From the cell containing the given text, extract its center point as [x, y] coordinate. 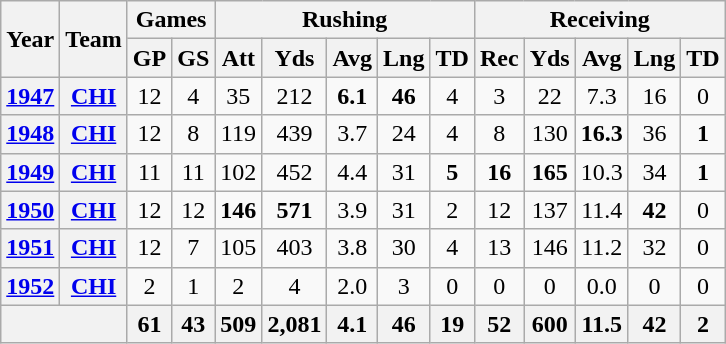
165 [550, 172]
102 [238, 172]
2.0 [352, 286]
43 [194, 324]
Team [94, 39]
119 [238, 134]
16.3 [602, 134]
4.1 [352, 324]
34 [654, 172]
4.4 [352, 172]
212 [294, 96]
Receiving [600, 20]
61 [149, 324]
439 [294, 134]
24 [404, 134]
GP [149, 58]
1947 [30, 96]
3.7 [352, 134]
1948 [30, 134]
Year [30, 39]
Att [238, 58]
509 [238, 324]
Rec [499, 58]
Games [170, 20]
130 [550, 134]
571 [294, 210]
6.1 [352, 96]
11.4 [602, 210]
0.0 [602, 286]
600 [550, 324]
Rushing [345, 20]
452 [294, 172]
36 [654, 134]
11.2 [602, 248]
GS [194, 58]
10.3 [602, 172]
11.5 [602, 324]
7 [194, 248]
52 [499, 324]
105 [238, 248]
3.9 [352, 210]
22 [550, 96]
1949 [30, 172]
137 [550, 210]
35 [238, 96]
7.3 [602, 96]
3.8 [352, 248]
13 [499, 248]
30 [404, 248]
19 [452, 324]
32 [654, 248]
5 [452, 172]
2,081 [294, 324]
403 [294, 248]
1952 [30, 286]
1951 [30, 248]
1950 [30, 210]
